Scan for the cell matching the given text and deliver its [X, Y] coordinate at center. 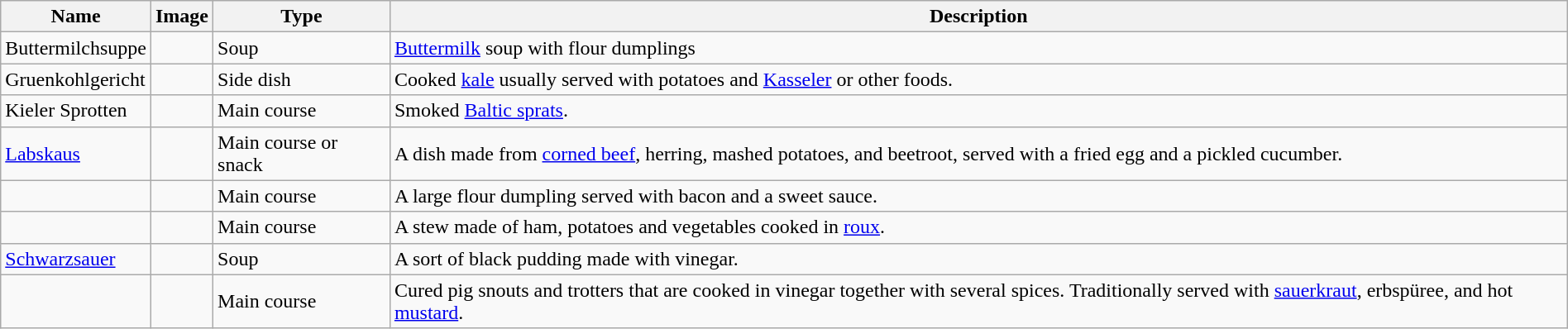
Kieler Sprotten [76, 111]
Main course or snack [302, 154]
Buttermilk soup with flour dumplings [978, 48]
Cooked kale usually served with potatoes and Kasseler or other foods. [978, 79]
Type [302, 17]
Gruenkohlgericht [76, 79]
Labskaus [76, 154]
Buttermilchsuppe [76, 48]
Smoked Baltic sprats. [978, 111]
A dish made from corned beef, herring, mashed potatoes, and beetroot, served with a fried egg and a pickled cucumber. [978, 154]
Schwarzsauer [76, 259]
Description [978, 17]
Name [76, 17]
A large flour dumpling served with bacon and a sweet sauce. [978, 196]
A stew made of ham, potatoes and vegetables cooked in roux. [978, 227]
Side dish [302, 79]
Image [182, 17]
A sort of black pudding made with vinegar. [978, 259]
